Return the [x, y] coordinate for the center point of the cell that contains the specified text.  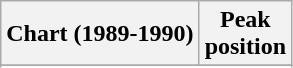
Chart (1989-1990) [100, 34]
Peakposition [245, 34]
